Pinpoint the cell where the given text exists, returning its (X, Y) midpoint coordinate. 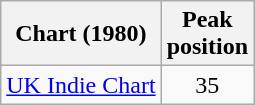
Chart (1980) (81, 34)
Peakposition (207, 34)
UK Indie Chart (81, 85)
35 (207, 85)
